Find where the given text appears and provide that cell's center as (x, y) coordinate. 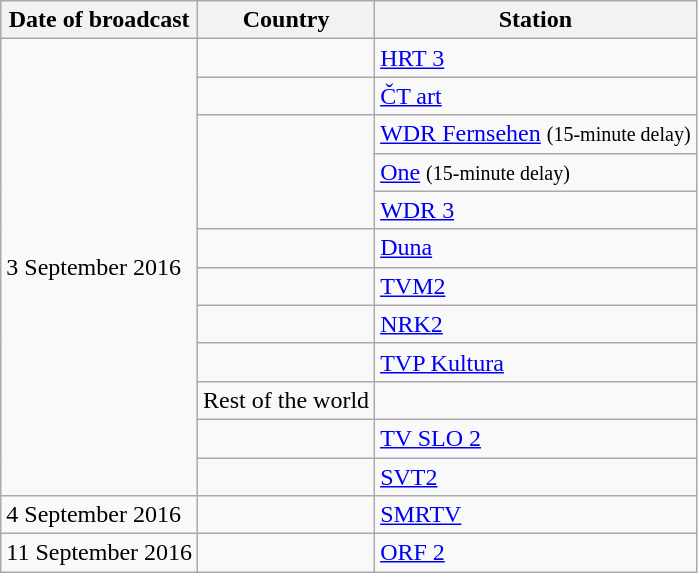
3 September 2016 (100, 268)
SVT2 (536, 477)
ORF 2 (536, 553)
Country (286, 20)
HRT 3 (536, 58)
WDR 3 (536, 210)
TV SLO 2 (536, 438)
4 September 2016 (100, 515)
One (15-minute delay) (536, 172)
Rest of the world (286, 400)
11 September 2016 (100, 553)
ČT art (536, 96)
Date of broadcast (100, 20)
NRK2 (536, 324)
TVM2 (536, 286)
Station (536, 20)
Duna (536, 248)
SMRTV (536, 515)
TVP Kultura (536, 362)
WDR Fernsehen (15-minute delay) (536, 134)
